Capture the cell that displays the provided text and extract its (X, Y) central coordinate. 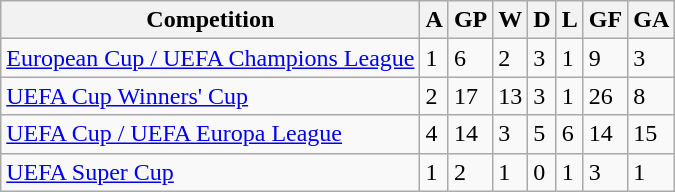
UEFA Super Cup (210, 172)
UEFA Cup Winners' Cup (210, 96)
17 (470, 96)
GA (652, 20)
5 (542, 134)
Competition (210, 20)
W (510, 20)
GF (605, 20)
0 (542, 172)
UEFA Cup / UEFA Europa League (210, 134)
L (570, 20)
13 (510, 96)
D (542, 20)
26 (605, 96)
European Cup / UEFA Champions League (210, 58)
9 (605, 58)
8 (652, 96)
4 (434, 134)
GP (470, 20)
15 (652, 134)
A (434, 20)
